Locate the cell with the specified text and output its (X, Y) center coordinate. 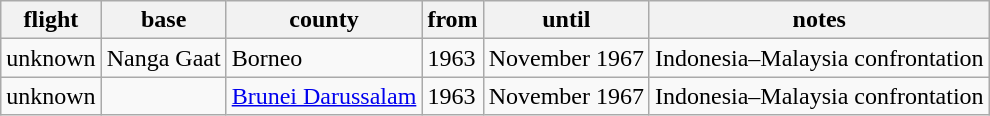
base (164, 20)
county (324, 20)
until (566, 20)
flight (51, 20)
from (452, 20)
Brunei Darussalam (324, 96)
Borneo (324, 58)
Nanga Gaat (164, 58)
notes (819, 20)
